Output the (x, y) coordinate of the center of the cell containing the given text.  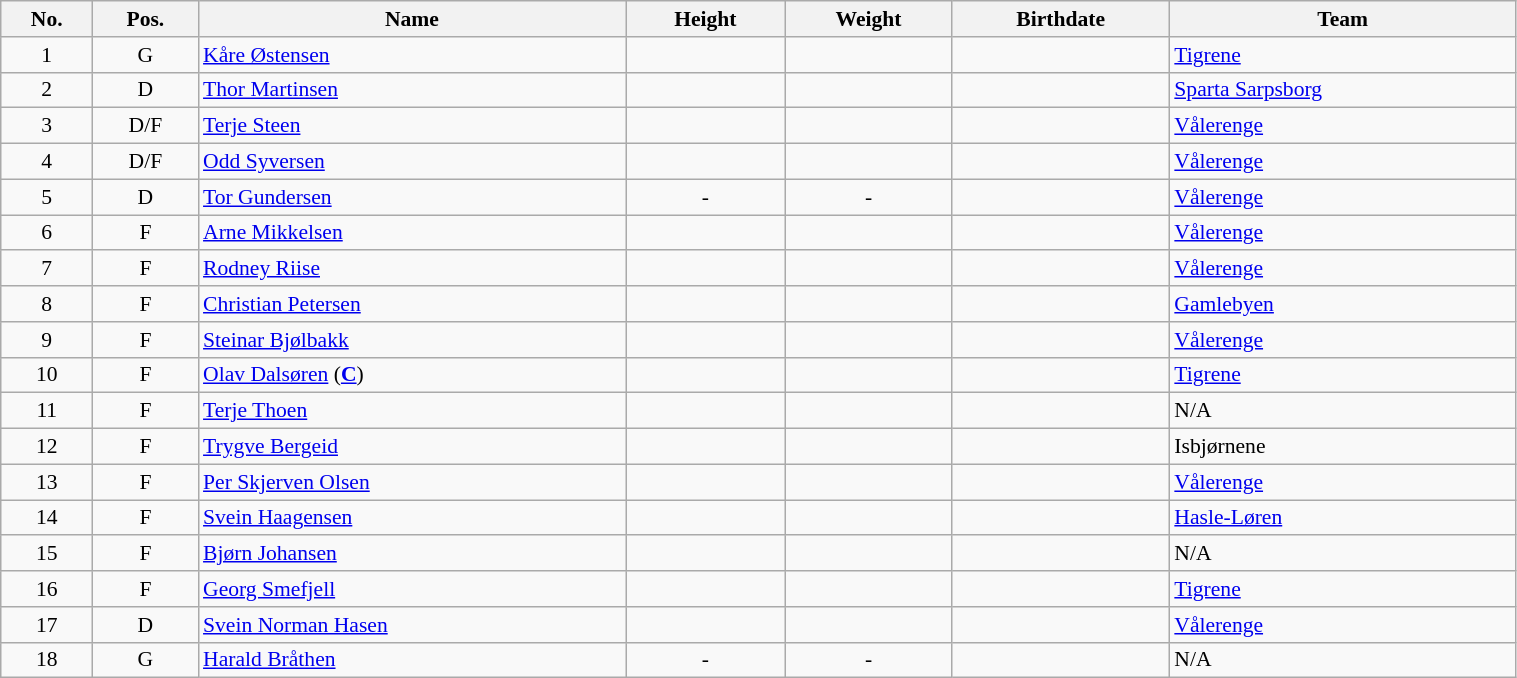
2 (47, 90)
4 (47, 162)
9 (47, 340)
11 (47, 411)
Hasle-Løren (1342, 518)
Isbjørnene (1342, 447)
Odd Syversen (412, 162)
18 (47, 660)
Tor Gundersen (412, 197)
Weight (868, 19)
Olav Dalsøren (C) (412, 375)
15 (47, 554)
Per Skjerven Olsen (412, 482)
Georg Smefjell (412, 589)
17 (47, 625)
Pos. (146, 19)
1 (47, 55)
Bjørn Johansen (412, 554)
6 (47, 233)
Trygve Bergeid (412, 447)
12 (47, 447)
Kåre Østensen (412, 55)
Name (412, 19)
14 (47, 518)
Arne Mikkelsen (412, 233)
8 (47, 304)
16 (47, 589)
No. (47, 19)
5 (47, 197)
Thor Martinsen (412, 90)
10 (47, 375)
Svein Haagensen (412, 518)
Harald Bråthen (412, 660)
Sparta Sarpsborg (1342, 90)
Svein Norman Hasen (412, 625)
Terje Steen (412, 126)
Terje Thoen (412, 411)
7 (47, 269)
3 (47, 126)
Birthdate (1060, 19)
Gamlebyen (1342, 304)
13 (47, 482)
Steinar Bjølbakk (412, 340)
Height (706, 19)
Rodney Riise (412, 269)
Team (1342, 19)
Christian Petersen (412, 304)
